Provide the [X, Y] coordinate of the cell's center where the given text is located.  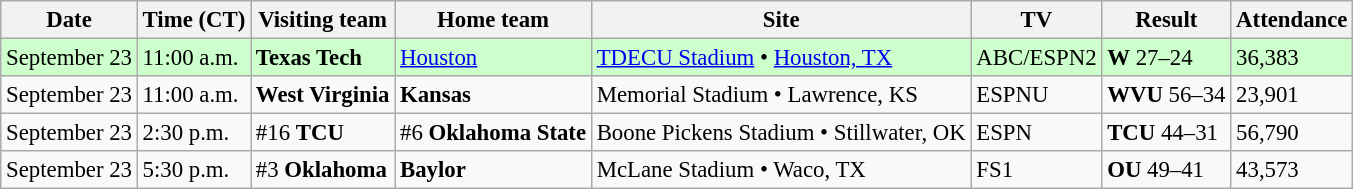
WVU 56–34 [1166, 95]
43,573 [1292, 170]
TV [1036, 20]
Texas Tech [323, 58]
TCU 44–31 [1166, 133]
Visiting team [323, 20]
ABC/ESPN2 [1036, 58]
2:30 p.m. [194, 133]
5:30 p.m. [194, 170]
Date [69, 20]
W 27–24 [1166, 58]
Home team [494, 20]
Memorial Stadium • Lawrence, KS [781, 95]
Result [1166, 20]
ESPN [1036, 133]
Kansas [494, 95]
#6 Oklahoma State [494, 133]
Site [781, 20]
OU 49–41 [1166, 170]
FS1 [1036, 170]
Baylor [494, 170]
#16 TCU [323, 133]
#3 Oklahoma [323, 170]
Boone Pickens Stadium • Stillwater, OK [781, 133]
Time (CT) [194, 20]
TDECU Stadium • Houston, TX [781, 58]
West Virginia [323, 95]
ESPNU [1036, 95]
McLane Stadium • Waco, TX [781, 170]
Attendance [1292, 20]
23,901 [1292, 95]
36,383 [1292, 58]
56,790 [1292, 133]
Houston [494, 58]
